Search for the cell housing the specified text and yield its [X, Y] center coordinate. 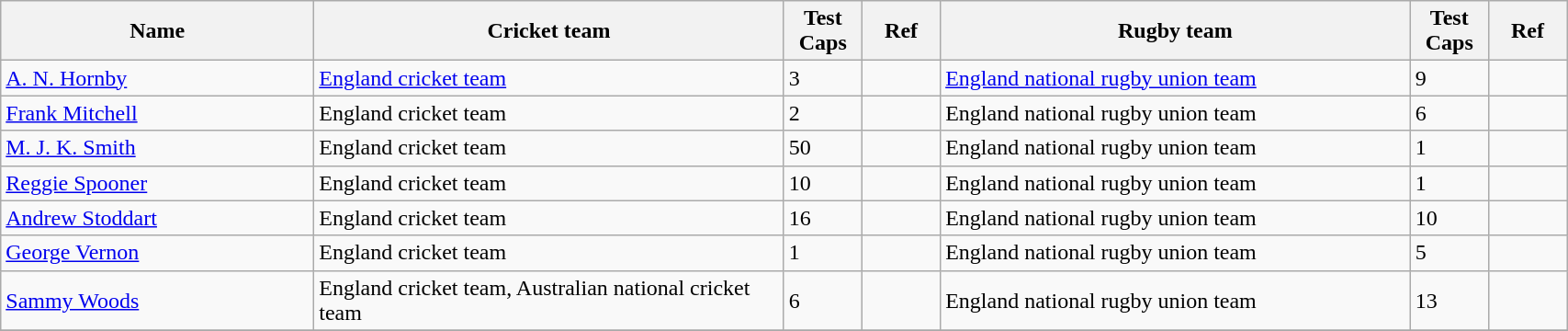
George Vernon [158, 253]
Andrew Stoddart [158, 218]
2 [823, 113]
England cricket team, Australian national cricket team [549, 300]
13 [1450, 300]
Reggie Spooner [158, 183]
M. J. K. Smith [158, 148]
Rugby team [1176, 31]
Cricket team [549, 31]
3 [823, 78]
Frank Mitchell [158, 113]
16 [823, 218]
5 [1450, 253]
9 [1450, 78]
50 [823, 148]
A. N. Hornby [158, 78]
Sammy Woods [158, 300]
Name [158, 31]
